Identify which cell holds the provided text, then report its (X, Y) central coordinate. 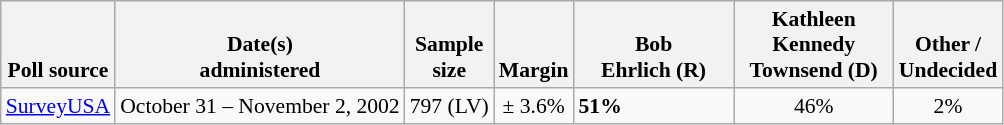
Poll source (58, 44)
46% (814, 106)
797 (LV) (450, 106)
± 3.6% (534, 106)
2% (948, 106)
Date(s)administered (260, 44)
51% (653, 106)
KathleenKennedyTownsend (D) (814, 44)
October 31 – November 2, 2002 (260, 106)
BobEhrlich (R) (653, 44)
Margin (534, 44)
Other /Undecided (948, 44)
Samplesize (450, 44)
SurveyUSA (58, 106)
